From the cell containing the given text, extract its center point as (x, y) coordinate. 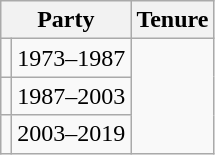
1973–1987 (72, 58)
2003–2019 (72, 134)
Party (66, 20)
1987–2003 (72, 96)
Tenure (172, 20)
